Locate the cell with the specified text and output its (x, y) center coordinate. 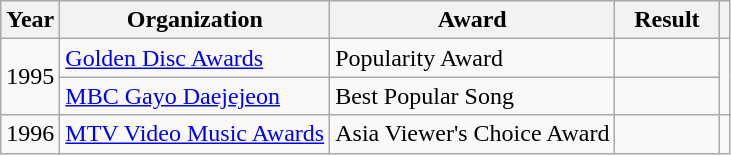
Award (472, 20)
Best Popular Song (472, 96)
Popularity Award (472, 58)
MBC Gayo Daejejeon (195, 96)
Golden Disc Awards (195, 58)
1996 (30, 134)
Organization (195, 20)
Result (667, 20)
1995 (30, 77)
Year (30, 20)
Asia Viewer's Choice Award (472, 134)
MTV Video Music Awards (195, 134)
